Search for the cell housing the specified text and yield its (X, Y) center coordinate. 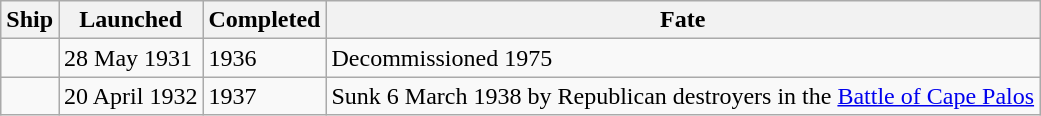
Fate (683, 20)
Ship (30, 20)
28 May 1931 (131, 58)
1937 (264, 96)
Sunk 6 March 1938 by Republican destroyers in the Battle of Cape Palos (683, 96)
1936 (264, 58)
20 April 1932 (131, 96)
Launched (131, 20)
Completed (264, 20)
Decommissioned 1975 (683, 58)
